Find where the given text appears and provide that cell's center as (X, Y) coordinate. 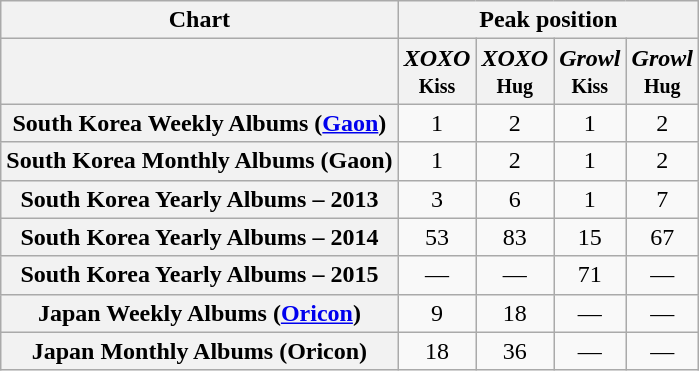
XOXOHug (515, 72)
South Korea Yearly Albums – 2014 (200, 237)
67 (662, 237)
South Korea Yearly Albums – 2015 (200, 275)
7 (662, 199)
GrowlKiss (590, 72)
Chart (200, 20)
71 (590, 275)
3 (437, 199)
53 (437, 237)
6 (515, 199)
XOXOKiss (437, 72)
South Korea Yearly Albums – 2013 (200, 199)
South Korea Weekly Albums (Gaon) (200, 123)
Japan Monthly Albums (Oricon) (200, 351)
9 (437, 313)
15 (590, 237)
36 (515, 351)
South Korea Monthly Albums (Gaon) (200, 161)
Peak position (548, 20)
GrowlHug (662, 72)
Japan Weekly Albums (Oricon) (200, 313)
83 (515, 237)
